Identify which cell holds the provided text, then report its [x, y] central coordinate. 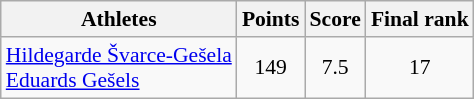
Score [336, 19]
Hildegarde Švarce-GešelaEduards Gešels [119, 68]
Athletes [119, 19]
7.5 [336, 68]
17 [420, 68]
Final rank [420, 19]
Points [271, 19]
149 [271, 68]
